Locate the cell with the specified text and output its [x, y] center coordinate. 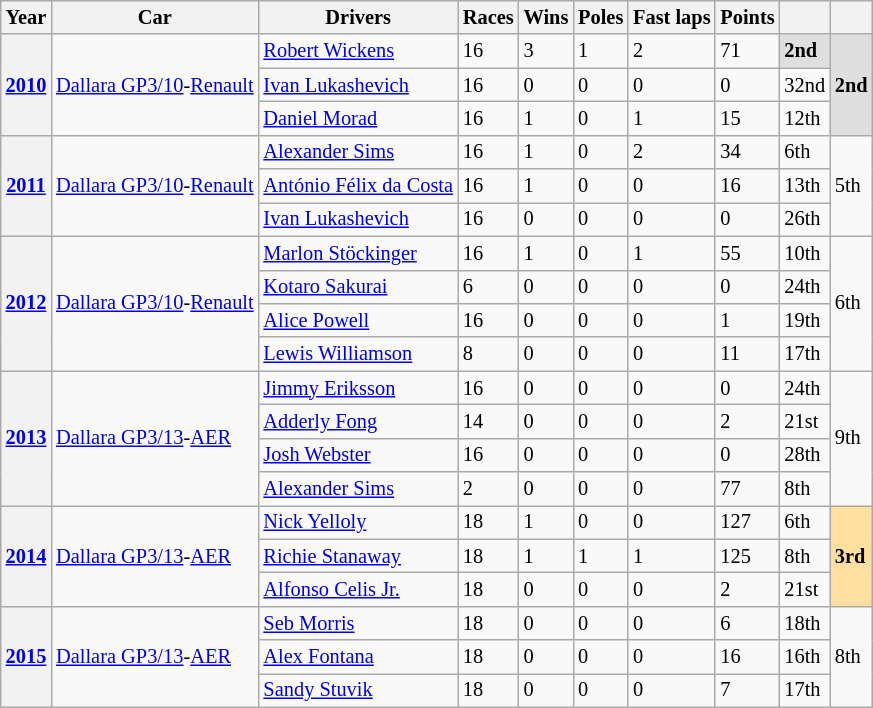
32nd [804, 85]
77 [747, 489]
10th [804, 253]
Richie Stanaway [358, 556]
2014 [26, 556]
Adderly Fong [358, 421]
19th [804, 320]
34 [747, 152]
13th [804, 186]
Sandy Stuvik [358, 690]
2015 [26, 656]
Car [154, 17]
Fast laps [672, 17]
9th [852, 438]
5th [852, 186]
Alex Fontana [358, 657]
2010 [26, 84]
Marlon Stöckinger [358, 253]
127 [747, 522]
Alfonso Celis Jr. [358, 589]
7 [747, 690]
Year [26, 17]
Drivers [358, 17]
55 [747, 253]
Poles [600, 17]
Seb Morris [358, 623]
125 [747, 556]
28th [804, 455]
12th [804, 118]
Kotaro Sakurai [358, 287]
18th [804, 623]
8 [488, 354]
3 [546, 51]
16th [804, 657]
11 [747, 354]
15 [747, 118]
Josh Webster [358, 455]
14 [488, 421]
2012 [26, 304]
2013 [26, 438]
António Félix da Costa [358, 186]
3rd [852, 556]
Lewis Williamson [358, 354]
Wins [546, 17]
Nick Yelloly [358, 522]
26th [804, 219]
71 [747, 51]
Robert Wickens [358, 51]
Jimmy Eriksson [358, 388]
Races [488, 17]
Alice Powell [358, 320]
Points [747, 17]
2011 [26, 186]
Daniel Morad [358, 118]
